Search for the cell housing the specified text and yield its (X, Y) center coordinate. 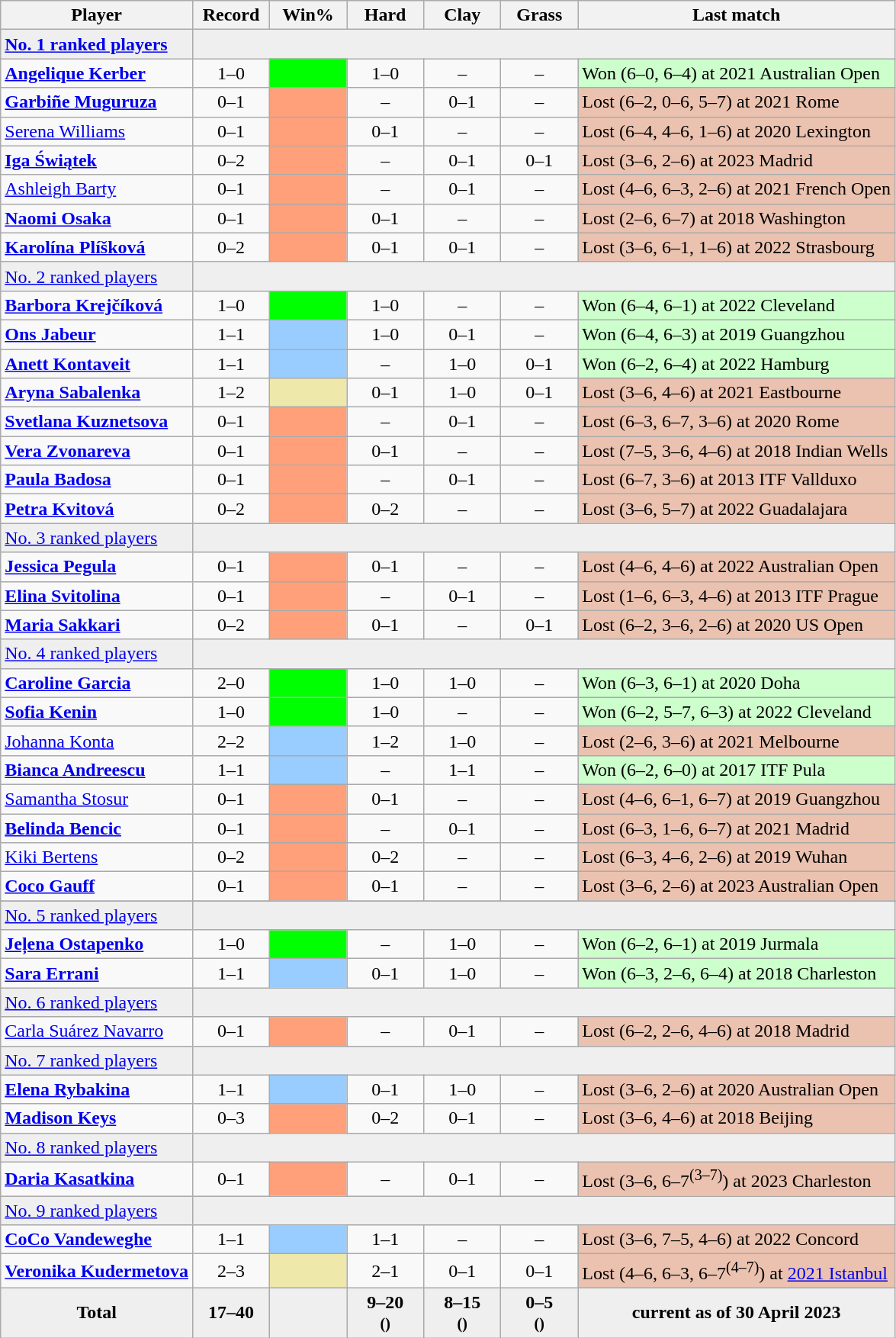
Samantha Stosur (97, 799)
Lost (4–6, 6–1, 6–7) at 2019 Guangzhou (737, 799)
Last match (737, 15)
Won (6–0, 6–4) at 2021 Australian Open (737, 73)
Lost (6–3, 6–7, 3–6) at 2020 Rome (737, 422)
17–40 (230, 1312)
Lost (6–7, 3–6) at 2013 ITF Vallduxo (737, 480)
No. 8 ranked players (97, 1147)
Angelique Kerber (97, 73)
Garbiñe Muguruza (97, 102)
Coco Gauff (97, 886)
Ashleigh Barty (97, 189)
Johanna Konta (97, 741)
No. 5 ranked players (97, 915)
0–5 () (540, 1312)
CoCo Vandeweghe (97, 1240)
No. 4 ranked players (97, 654)
Won (6–2, 5–7, 6–3) at 2022 Cleveland (737, 712)
Naomi Osaka (97, 218)
No. 9 ranked players (97, 1211)
Bianca Andreescu (97, 770)
Won (6–4, 6–1) at 2022 Cleveland (737, 305)
Lost (6–2, 2–6, 4–6) at 2018 Madrid (737, 1031)
Grass (540, 15)
8–15 () (462, 1312)
Record (230, 15)
Sofia Kenin (97, 712)
Won (6–3, 6–1) at 2020 Doha (737, 683)
Lost (1–6, 6–3, 4–6) at 2013 ITF Prague (737, 596)
Lost (3–6, 5–7) at 2022 Guadalajara (737, 509)
Svetlana Kuznetsova (97, 422)
Sara Errani (97, 973)
Lost (3–6, 2–6) at 2023 Madrid (737, 160)
Lost (4–6, 6–3, 2–6) at 2021 French Open (737, 189)
2–1 (386, 1271)
Lost (7–5, 3–6, 4–6) at 2018 Indian Wells (737, 451)
Petra Kvitová (97, 509)
Elina Svitolina (97, 596)
2–0 (230, 683)
2–2 (230, 741)
Player (97, 15)
Won (6–3, 2–6, 6–4) at 2018 Charleston (737, 973)
Lost (3–6, 4–6) at 2021 Eastbourne (737, 393)
Lost (3–6, 6–7(3–7)) at 2023 Charleston (737, 1179)
Won (6–2, 6–1) at 2019 Jurmala (737, 944)
Won (6–4, 6–3) at 2019 Guangzhou (737, 334)
Lost (4–6, 6–3, 6–7(4–7)) at 2021 Istanbul (737, 1271)
Jeļena Ostapenko (97, 944)
Madison Keys (97, 1118)
0–3 (230, 1118)
Total (97, 1312)
Won (6–2, 6–0) at 2017 ITF Pula (737, 770)
Lost (3–6, 4–6) at 2018 Beijing (737, 1118)
Lost (6–4, 4–6, 1–6) at 2020 Lexington (737, 131)
Vera Zvonareva (97, 451)
Elena Rybakina (97, 1089)
Lost (6–3, 4–6, 2–6) at 2019 Wuhan (737, 857)
Lost (2–6, 3–6) at 2021 Melbourne (737, 741)
Clay (462, 15)
No. 6 ranked players (97, 1002)
Veronika Kudermetova (97, 1271)
Maria Sakkari (97, 625)
Serena Williams (97, 131)
9–20 () (386, 1312)
Belinda Bencic (97, 828)
Lost (3–6, 7–5, 4–6) at 2022 Concord (737, 1240)
Anett Kontaveit (97, 364)
No. 2 ranked players (97, 276)
No. 3 ranked players (97, 538)
Karolína Plíšková (97, 247)
Win% (308, 15)
Kiki Bertens (97, 857)
Lost (3–6, 2–6) at 2023 Australian Open (737, 886)
2–3 (230, 1271)
Iga Świątek (97, 160)
Paula Badosa (97, 480)
Lost (2–6, 6–7) at 2018 Washington (737, 218)
Daria Kasatkina (97, 1179)
current as of 30 April 2023 (737, 1312)
Carla Suárez Navarro (97, 1031)
Lost (3–6, 2–6) at 2020 Australian Open (737, 1089)
Lost (6–2, 0–6, 5–7) at 2021 Rome (737, 102)
Ons Jabeur (97, 334)
Lost (4–6, 4–6) at 2022 Australian Open (737, 567)
Lost (6–3, 1–6, 6–7) at 2021 Madrid (737, 828)
No. 7 ranked players (97, 1060)
No. 1 ranked players (97, 44)
Barbora Krejčíková (97, 305)
Lost (6–2, 3–6, 2–6) at 2020 US Open (737, 625)
Aryna Sabalenka (97, 393)
Lost (3–6, 6–1, 1–6) at 2022 Strasbourg (737, 247)
Won (6–2, 6–4) at 2022 Hamburg (737, 364)
Jessica Pegula (97, 567)
Hard (386, 15)
Caroline Garcia (97, 683)
